Search for the cell housing the specified text and yield its (x, y) center coordinate. 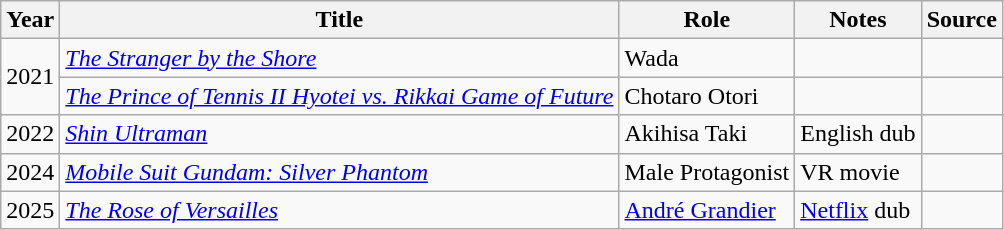
Year (30, 20)
2021 (30, 77)
Wada (707, 58)
Role (707, 20)
Shin Ultraman (340, 134)
Mobile Suit Gundam: Silver Phantom (340, 172)
Title (340, 20)
Notes (858, 20)
Chotaro Otori (707, 96)
English dub (858, 134)
Akihisa Taki (707, 134)
Male Protagonist (707, 172)
Source (962, 20)
Netflix dub (858, 210)
The Rose of Versailles (340, 210)
The Stranger by the Shore (340, 58)
2022 (30, 134)
The Prince of Tennis II Hyotei vs. Rikkai Game of Future (340, 96)
2024 (30, 172)
André Grandier (707, 210)
2025 (30, 210)
VR movie (858, 172)
